Return the [x, y] coordinate for the center point of the cell that contains the specified text.  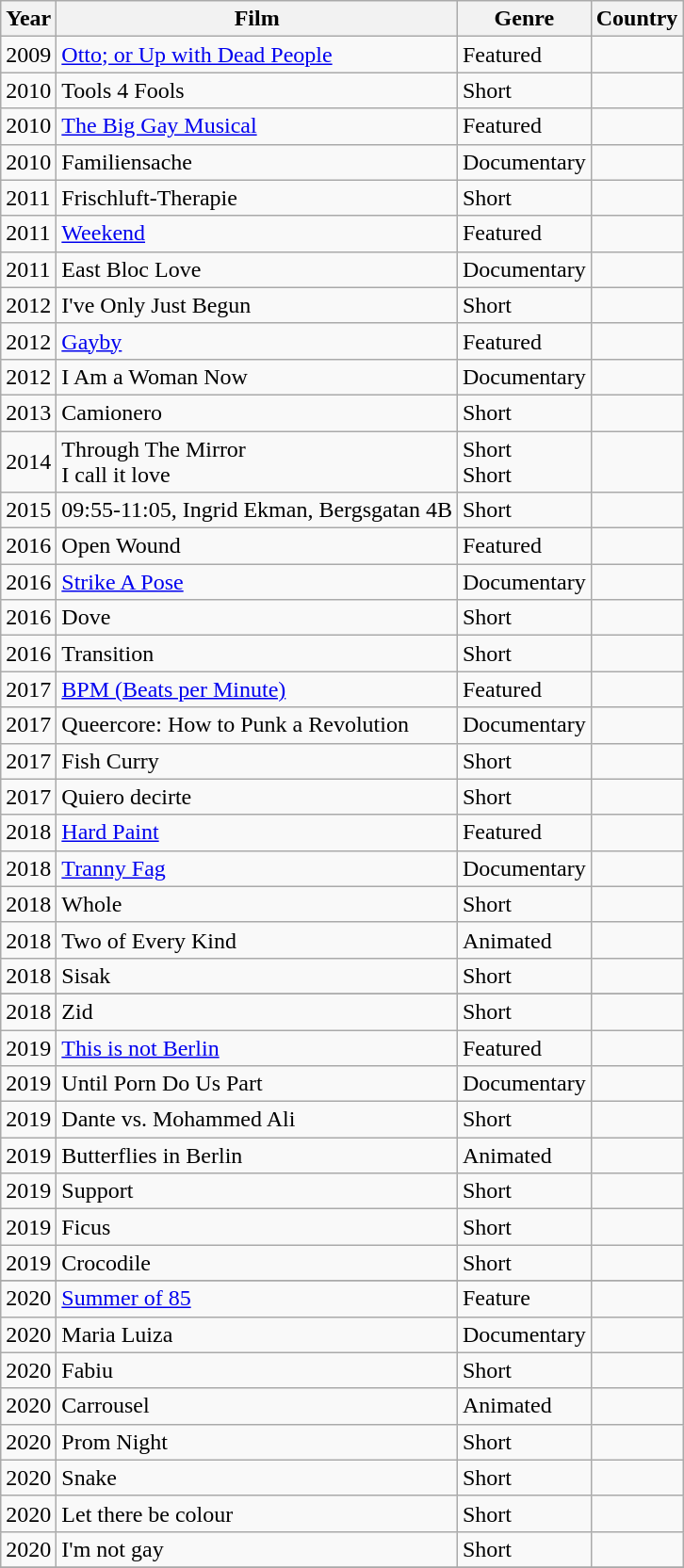
2009 [28, 55]
Through The MirrorI call it love [257, 461]
Open Wound [257, 546]
Film [257, 19]
Two of Every Kind [257, 940]
I'm not gay [257, 1549]
Fish Curry [257, 761]
The Big Gay Musical [257, 126]
Summer of 85 [257, 1299]
Queercore: How to Punk a Revolution [257, 725]
Frischluft-Therapie [257, 198]
Dante vs. Mohammed Ali [257, 1120]
2014 [28, 461]
Feature [524, 1299]
Butterflies in Berlin [257, 1156]
2015 [28, 510]
2013 [28, 412]
I've Only Just Begun [257, 305]
East Bloc Love [257, 269]
BPM (Beats per Minute) [257, 689]
Otto; or Up with Dead People [257, 55]
Zid [257, 1011]
Transition [257, 654]
Sisak [257, 976]
Fabiu [257, 1370]
09:55-11:05, Ingrid Ekman, Bergsgatan 4B [257, 510]
Maria Luiza [257, 1334]
This is not Berlin [257, 1048]
Prom Night [257, 1442]
Let there be colour [257, 1513]
Genre [524, 19]
Camionero [257, 412]
Until Porn Do Us Part [257, 1084]
I Am a Woman Now [257, 377]
Carrousel [257, 1406]
Dove [257, 618]
Hard Paint [257, 832]
Weekend [257, 234]
Snake [257, 1478]
Country [637, 19]
Tranny Fag [257, 868]
Support [257, 1191]
Whole [257, 904]
Quiero decirte [257, 797]
Ficus [257, 1227]
Tools 4 Fools [257, 90]
Familiensache [257, 162]
Strike A Pose [257, 582]
ShortShort [524, 461]
Gayby [257, 341]
Year [28, 19]
Crocodile [257, 1263]
